Provide the (X, Y) coordinate of the cell's center where the given text is located.  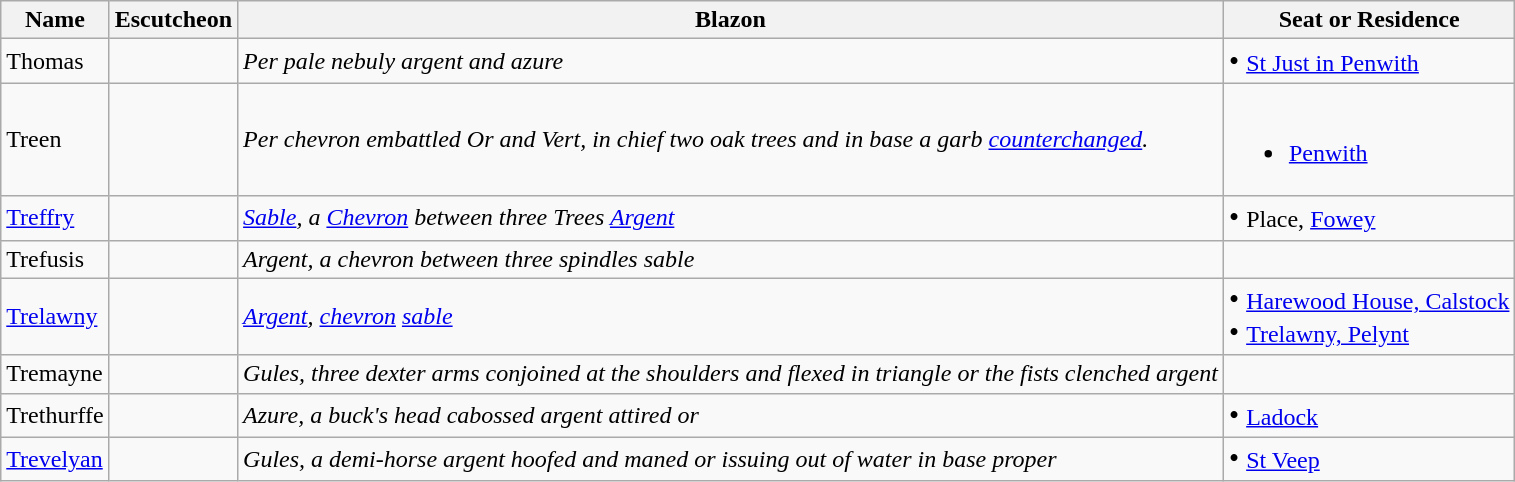
Treen (55, 140)
Per chevron embattled Or and Vert, in chief two oak trees and in base a garb counterchanged. (731, 140)
Trevelyan (55, 459)
Treffry (55, 218)
Per pale nebuly argent and azure (731, 61)
Seat or Residence (1369, 20)
Gules, a demi-horse argent hoofed and maned or issuing out of water in base proper (731, 459)
Name (55, 20)
Escutcheon (173, 20)
Trelawny (55, 316)
Azure, a buck's head cabossed argent attired or (731, 415)
• St Just in Penwith (1369, 61)
Trefusis (55, 259)
Penwith (1369, 140)
• Place, Fowey (1369, 218)
Gules, three dexter arms conjoined at the shoulders and flexed in triangle or the fists clenched argent (731, 374)
Blazon (731, 20)
Thomas (55, 61)
• St Veep (1369, 459)
Argent, a chevron between three spindles sable (731, 259)
• Ladock (1369, 415)
Argent, chevron sable (731, 316)
Sable, a Chevron between three Trees Argent (731, 218)
• Harewood House, Calstock • Trelawny, Pelynt (1369, 316)
Tremayne (55, 374)
Trethurffe (55, 415)
